Return the [X, Y] coordinate for the center point of the cell that contains the specified text.  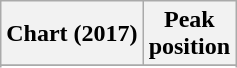
Peak position [189, 34]
Chart (2017) [72, 34]
